Locate the cell with the specified text and output its [x, y] center coordinate. 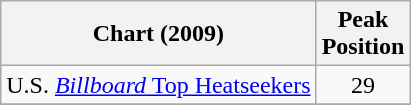
29 [363, 85]
U.S. Billboard Top Heatseekers [158, 85]
Chart (2009) [158, 34]
PeakPosition [363, 34]
